For the text-containing cell, return its midpoint in [x, y] coordinate format. 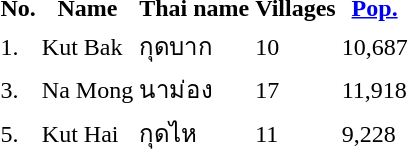
Na Mong [87, 90]
นาม่อง [194, 90]
17 [296, 90]
10 [296, 46]
Kut Bak [87, 46]
กุดบาก [194, 46]
